Identify which cell holds the provided text, then report its (x, y) central coordinate. 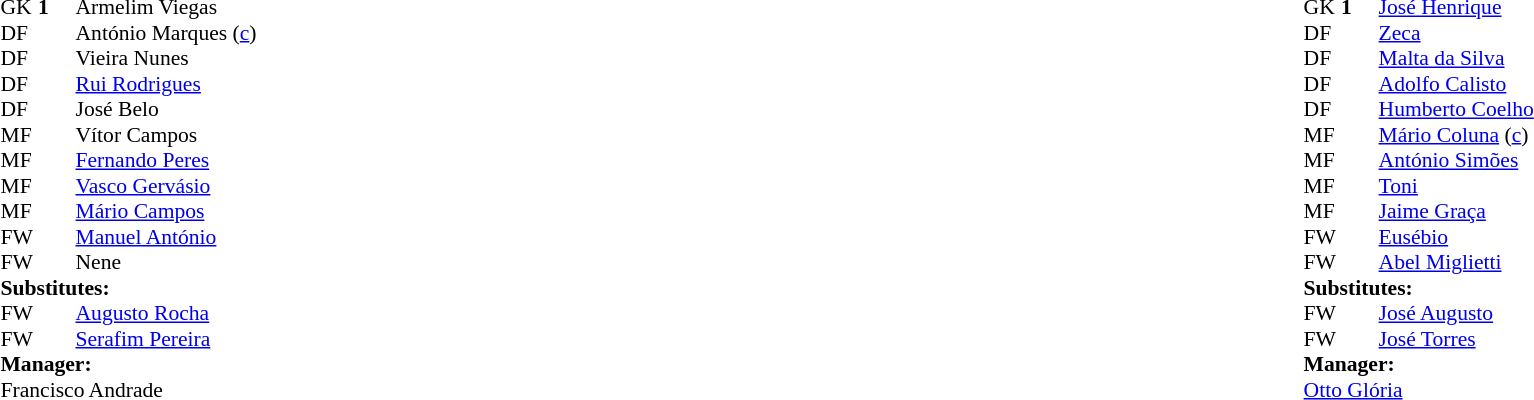
Vieira Nunes (166, 59)
Nene (166, 263)
António Simões (1456, 161)
José Augusto (1456, 313)
José Belo (166, 109)
Toni (1456, 186)
Vítor Campos (166, 135)
Manuel António (166, 237)
Rui Rodrigues (166, 84)
Vasco Gervásio (166, 186)
António Marques (c) (166, 33)
José Torres (1456, 339)
Abel Miglietti (1456, 263)
Mário Coluna (c) (1456, 135)
Jaime Graça (1456, 211)
Serafim Pereira (166, 339)
Malta da Silva (1456, 59)
Fernando Peres (166, 161)
Mário Campos (166, 211)
Eusébio (1456, 237)
Adolfo Calisto (1456, 84)
Humberto Coelho (1456, 109)
Zeca (1456, 33)
Augusto Rocha (166, 313)
